Identify which cell holds the provided text, then report its [X, Y] central coordinate. 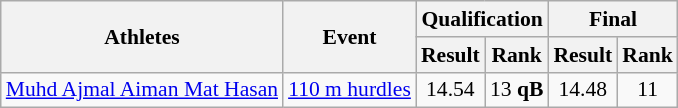
11 [648, 90]
Qualification [482, 19]
13 qB [517, 90]
14.48 [582, 90]
Final [612, 19]
110 m hurdles [350, 90]
14.54 [450, 90]
Athletes [142, 36]
Event [350, 36]
Muhd Ajmal Aiman Mat Hasan [142, 90]
